Determine the (X, Y) coordinate at the center of the cell enclosing the given text.  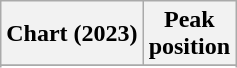
Peakposition (189, 34)
Chart (2023) (72, 34)
